Identify which cell holds the provided text, then report its (x, y) central coordinate. 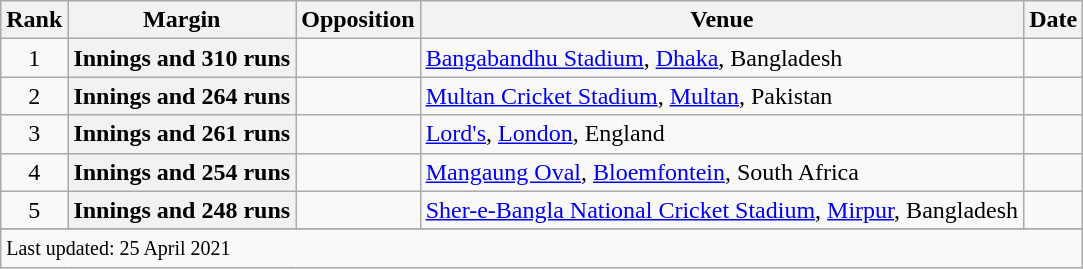
3 (34, 134)
Mangaung Oval, Bloemfontein, South Africa (722, 172)
Innings and 248 runs (182, 210)
Innings and 261 runs (182, 134)
Lord's, London, England (722, 134)
1 (34, 58)
Bangabandhu Stadium, Dhaka, Bangladesh (722, 58)
2 (34, 96)
4 (34, 172)
Margin (182, 20)
Venue (722, 20)
Sher-e-Bangla National Cricket Stadium, Mirpur, Bangladesh (722, 210)
Multan Cricket Stadium, Multan, Pakistan (722, 96)
Innings and 254 runs (182, 172)
Date (1054, 20)
Innings and 310 runs (182, 58)
Last updated: 25 April 2021 (542, 248)
Rank (34, 20)
Opposition (358, 20)
Innings and 264 runs (182, 96)
5 (34, 210)
